Return the (x, y) coordinate for the center point of the cell that contains the specified text.  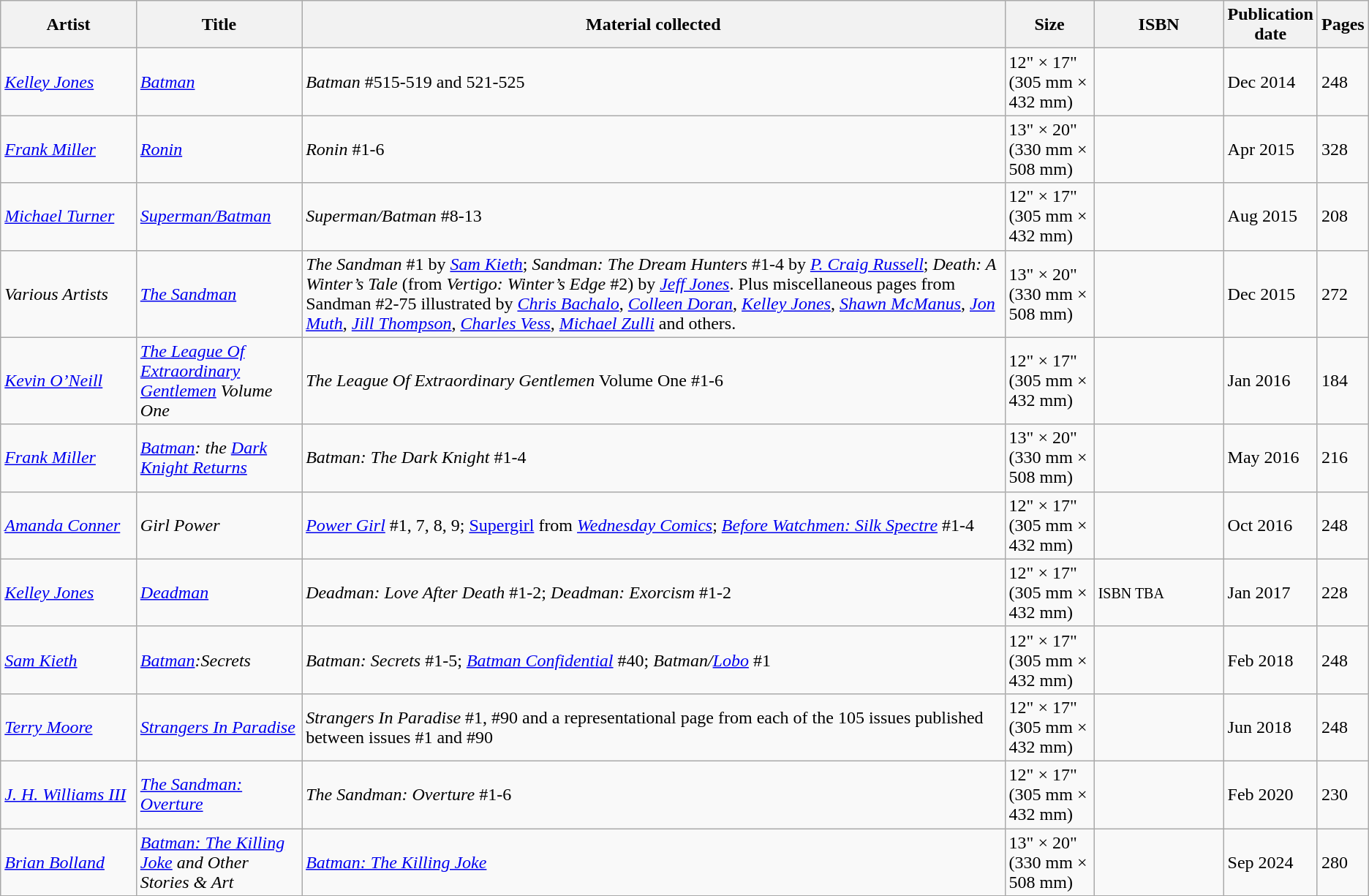
Batman:Secrets (219, 660)
The League Of Extraordinary Gentlemen Volume One (219, 380)
Artist (69, 25)
Brian Bolland (69, 862)
Batman: The Dark Knight #1-4 (654, 458)
Title (219, 25)
Pages (1343, 25)
Sam Kieth (69, 660)
Apr 2015 (1270, 149)
Strangers In Paradise #1, #90 and a representational page from each of the 105 issues published between issues #1 and #90 (654, 727)
Girl Power (219, 525)
Deadman (219, 592)
The Sandman (219, 294)
Material collected (654, 25)
Feb 2018 (1270, 660)
Batman: Secrets #1-5; Batman Confidential #40; Batman/Lobo #1 (654, 660)
Batman #515-519 and 521-525 (654, 82)
Superman/Batman (219, 217)
Batman: The Killing Joke (654, 862)
Oct 2016 (1270, 525)
Various Artists (69, 294)
The Sandman: Overture #1-6 (654, 794)
Ronin #1-6 (654, 149)
228 (1343, 592)
Amanda Conner (69, 525)
Strangers In Paradise (219, 727)
Jun 2018 (1270, 727)
Ronin (219, 149)
Batman (219, 82)
The Sandman: Overture (219, 794)
Deadman: Love After Death #1-2; Deadman: Exorcism #1-2 (654, 592)
Michael Turner (69, 217)
Kevin O’Neill (69, 380)
280 (1343, 862)
The League Of Extraordinary Gentlemen Volume One #1-6 (654, 380)
Feb 2020 (1270, 794)
Jan 2016 (1270, 380)
230 (1343, 794)
Aug 2015 (1270, 217)
Jan 2017 (1270, 592)
216 (1343, 458)
May 2016 (1270, 458)
Size (1049, 25)
Batman: the Dark Knight Returns (219, 458)
Batman: The Killing Joke and Other Stories & Art (219, 862)
Terry Moore (69, 727)
272 (1343, 294)
Dec 2014 (1270, 82)
J. H. Williams III (69, 794)
ISBN TBA (1158, 592)
Superman/Batman #8-13 (654, 217)
Dec 2015 (1270, 294)
Power Girl #1, 7, 8, 9; Supergirl from Wednesday Comics; Before Watchmen: Silk Spectre #1-4 (654, 525)
184 (1343, 380)
Publication date (1270, 25)
208 (1343, 217)
Sep 2024 (1270, 862)
ISBN (1158, 25)
328 (1343, 149)
